For the text-containing cell, return its midpoint in (X, Y) coordinate format. 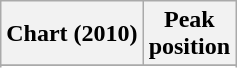
Peakposition (189, 34)
Chart (2010) (72, 34)
